Detect which cell encompasses the target text, then output its (X, Y) center coordinate. 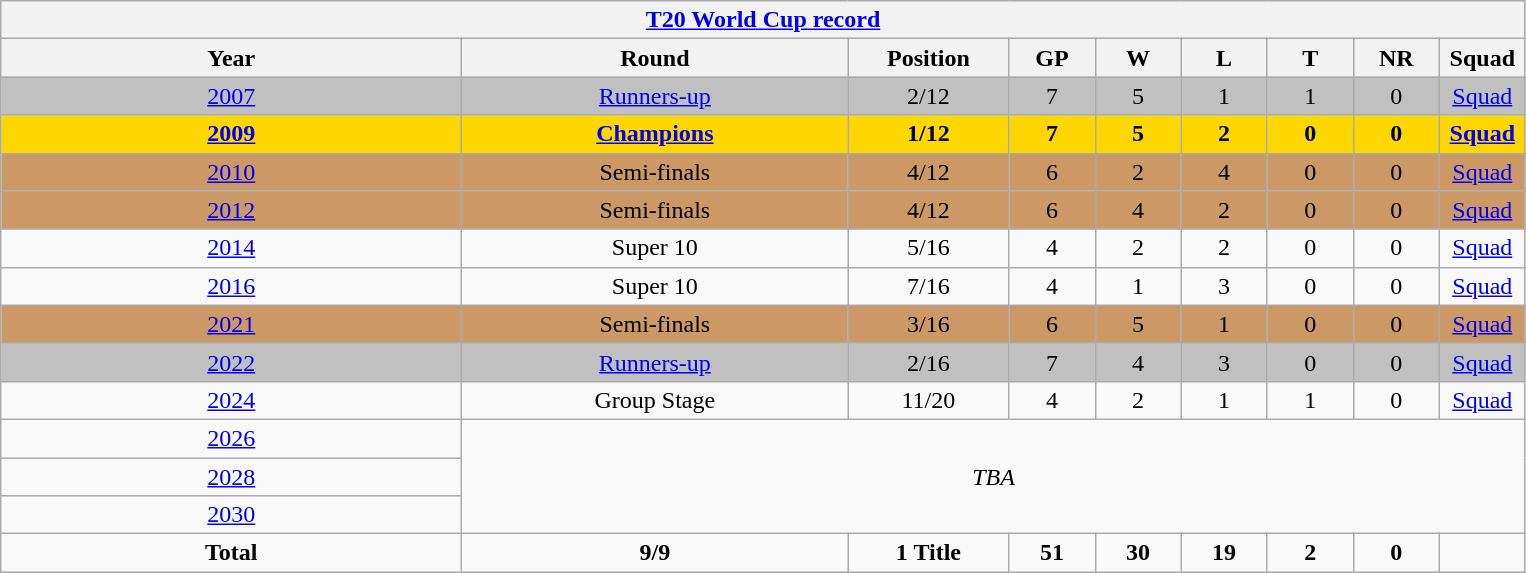
2022 (232, 362)
51 (1052, 553)
Position (928, 58)
2021 (232, 324)
Champions (655, 134)
2014 (232, 248)
2012 (232, 210)
9/9 (655, 553)
11/20 (928, 400)
2/12 (928, 96)
19 (1224, 553)
30 (1138, 553)
Group Stage (655, 400)
Round (655, 58)
3/16 (928, 324)
2016 (232, 286)
2024 (232, 400)
TBA (994, 476)
Total (232, 553)
2010 (232, 172)
5/16 (928, 248)
T20 World Cup record (764, 20)
GP (1052, 58)
T (1310, 58)
2/16 (928, 362)
2009 (232, 134)
NR (1396, 58)
1/12 (928, 134)
2030 (232, 515)
W (1138, 58)
L (1224, 58)
1 Title (928, 553)
2007 (232, 96)
7/16 (928, 286)
2028 (232, 477)
Year (232, 58)
2026 (232, 438)
